Find where the given text appears and provide that cell's center as (X, Y) coordinate. 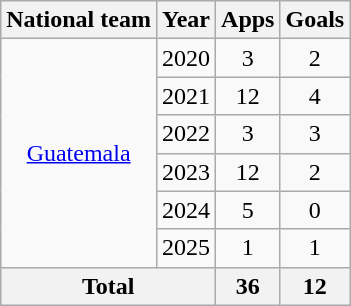
National team (79, 20)
2021 (186, 96)
Apps (248, 20)
2024 (186, 210)
2025 (186, 248)
Year (186, 20)
2023 (186, 172)
Goals (315, 20)
5 (248, 210)
4 (315, 96)
Guatemala (79, 153)
2022 (186, 134)
36 (248, 286)
Total (108, 286)
0 (315, 210)
2020 (186, 58)
